Capture the cell that displays the provided text and extract its (x, y) central coordinate. 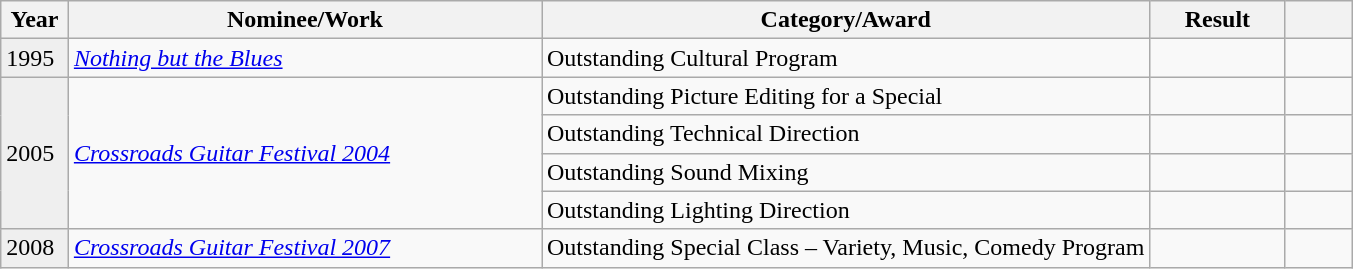
1995 (35, 58)
Outstanding Picture Editing for a Special (846, 96)
Crossroads Guitar Festival 2007 (304, 248)
Result (1218, 20)
Outstanding Cultural Program (846, 58)
Outstanding Technical Direction (846, 134)
Category/Award (846, 20)
Outstanding Special Class – Variety, Music, Comedy Program (846, 248)
Outstanding Lighting Direction (846, 210)
Nothing but the Blues (304, 58)
2005 (35, 153)
2008 (35, 248)
Crossroads Guitar Festival 2004 (304, 153)
Year (35, 20)
Nominee/Work (304, 20)
Outstanding Sound Mixing (846, 172)
